Extract the [x, y] coordinate from the center of the cell holding the provided text.  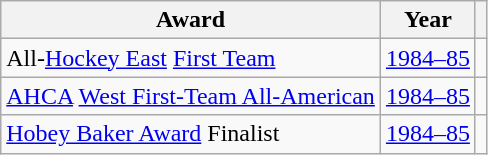
Hobey Baker Award Finalist [191, 134]
Award [191, 20]
Year [428, 20]
AHCA West First-Team All-American [191, 96]
All-Hockey East First Team [191, 58]
